Capture the cell that displays the provided text and extract its [X, Y] central coordinate. 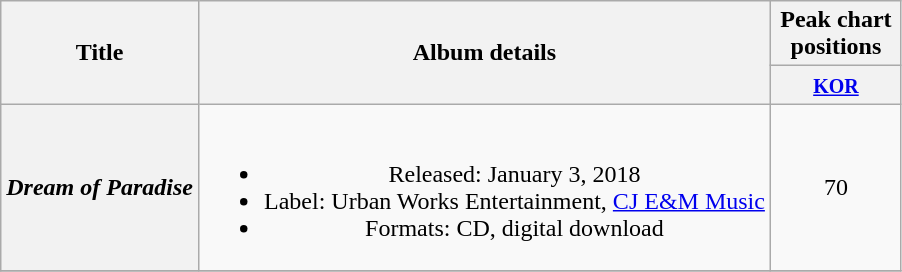
Released: January 3, 2018Label: Urban Works Entertainment, CJ E&M MusicFormats: CD, digital download [484, 188]
Peak chart positions [836, 34]
Dream of Paradise [100, 188]
Title [100, 52]
KOR [836, 85]
Album details [484, 52]
70 [836, 188]
